Return the [X, Y] coordinate for the center point of the cell that contains the specified text.  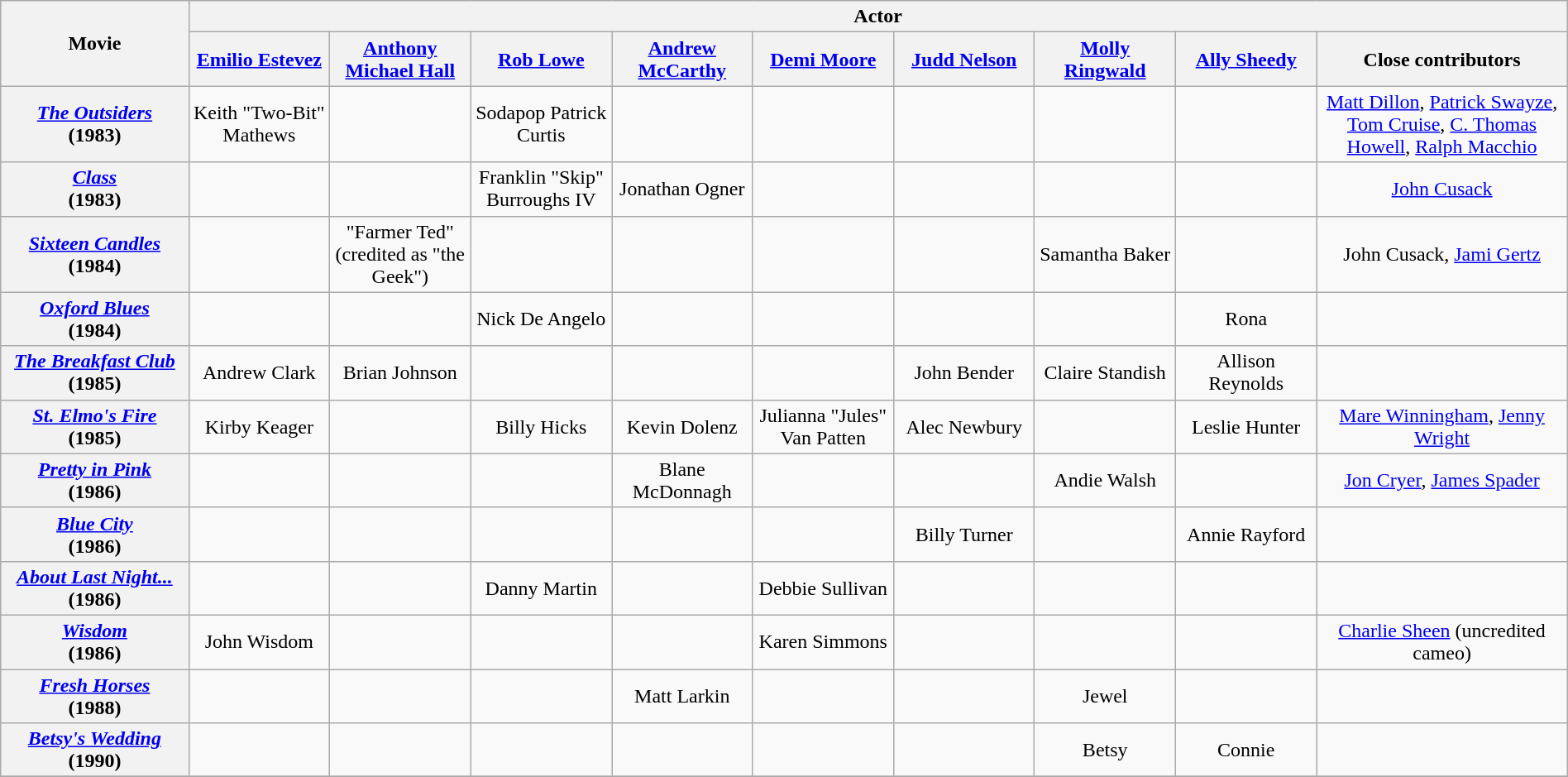
Billy Turner [963, 535]
Wisdom(1986) [94, 642]
The Outsiders(1983) [94, 124]
Sixteen Candles(1984) [94, 254]
Matt Dillon, Patrick Swayze, Tom Cruise, C. Thomas Howell, Ralph Macchio [1442, 124]
Jewel [1105, 695]
Kevin Dolenz [682, 427]
Andrew McCarthy [682, 60]
Matt Larkin [682, 695]
Danny Martin [541, 588]
Movie [94, 43]
Ally Sheedy [1245, 60]
Brian Johnson [400, 372]
"Farmer Ted" (credited as "the Geek") [400, 254]
Anthony Michael Hall [400, 60]
Sodapop Patrick Curtis [541, 124]
Molly Ringwald [1105, 60]
Alec Newbury [963, 427]
Betsy [1105, 750]
Karen Simmons [823, 642]
Keith "Two-Bit" Mathews [259, 124]
Jon Cryer, James Spader [1442, 480]
Billy Hicks [541, 427]
Betsy's Wedding(1990) [94, 750]
Mare Winningham, Jenny Wright [1442, 427]
John Bender [963, 372]
Pretty in Pink(1986) [94, 480]
About Last Night...(1986) [94, 588]
Allison Reynolds [1245, 372]
John Cusack, Jami Gertz [1442, 254]
Leslie Hunter [1245, 427]
Julianna "Jules" Van Patten [823, 427]
Judd Nelson [963, 60]
John Cusack [1442, 189]
Charlie Sheen (uncredited cameo) [1442, 642]
Close contributors [1442, 60]
Debbie Sullivan [823, 588]
Nick De Angelo [541, 319]
Blue City(1986) [94, 535]
Franklin "Skip" Burroughs IV [541, 189]
John Wisdom [259, 642]
Rob Lowe [541, 60]
Connie [1245, 750]
Andie Walsh [1105, 480]
Fresh Horses(1988) [94, 695]
Rona [1245, 319]
Blane McDonnagh [682, 480]
Class(1983) [94, 189]
Emilio Estevez [259, 60]
Claire Standish [1105, 372]
St. Elmo's Fire(1985) [94, 427]
Jonathan Ogner [682, 189]
The Breakfast Club(1985) [94, 372]
Demi Moore [823, 60]
Samantha Baker [1105, 254]
Annie Rayford [1245, 535]
Oxford Blues(1984) [94, 319]
Kirby Keager [259, 427]
Actor [878, 17]
Andrew Clark [259, 372]
